Pinpoint the cell where the given text exists, returning its [X, Y] midpoint coordinate. 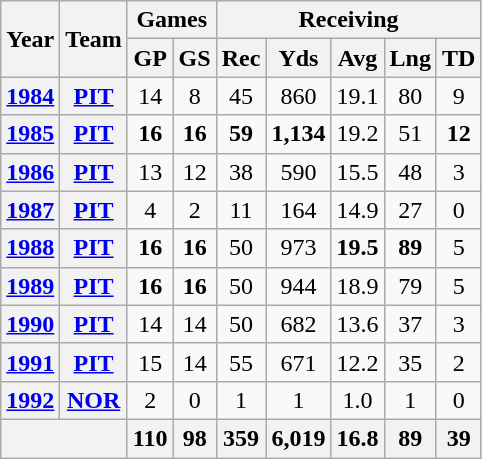
51 [410, 134]
18.9 [358, 286]
19.2 [358, 134]
1,134 [298, 134]
359 [241, 438]
6,019 [298, 438]
4 [150, 210]
11 [241, 210]
Avg [358, 58]
39 [458, 438]
19.1 [358, 96]
19.5 [358, 248]
GP [150, 58]
45 [241, 96]
1992 [30, 400]
Rec [241, 58]
35 [410, 362]
GS [194, 58]
27 [410, 210]
1985 [30, 134]
1986 [30, 172]
671 [298, 362]
Receiving [348, 20]
8 [194, 96]
590 [298, 172]
682 [298, 324]
NOR [94, 400]
1991 [30, 362]
13 [150, 172]
16.8 [358, 438]
1989 [30, 286]
14.9 [358, 210]
48 [410, 172]
TD [458, 58]
110 [150, 438]
Year [30, 39]
37 [410, 324]
79 [410, 286]
Lng [410, 58]
15 [150, 362]
12.2 [358, 362]
860 [298, 96]
13.6 [358, 324]
38 [241, 172]
Yds [298, 58]
9 [458, 96]
164 [298, 210]
Team [94, 39]
973 [298, 248]
1987 [30, 210]
1984 [30, 96]
98 [194, 438]
15.5 [358, 172]
Games [172, 20]
1988 [30, 248]
1.0 [358, 400]
55 [241, 362]
59 [241, 134]
1990 [30, 324]
944 [298, 286]
80 [410, 96]
